Capture the cell that displays the provided text and extract its [X, Y] central coordinate. 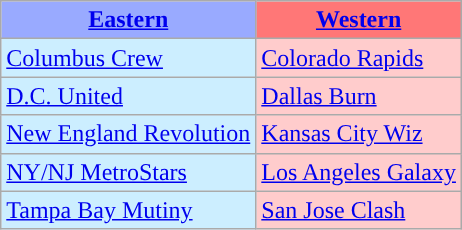
Colorado Rapids [359, 58]
San Jose Clash [359, 210]
NY/NJ MetroStars [128, 172]
New England Revolution [128, 134]
D.C. United [128, 96]
Dallas Burn [359, 96]
Kansas City Wiz [359, 134]
Western [359, 20]
Los Angeles Galaxy [359, 172]
Columbus Crew [128, 58]
Tampa Bay Mutiny [128, 210]
Eastern [128, 20]
